Determine the (X, Y) coordinate at the center of the cell enclosing the given text.  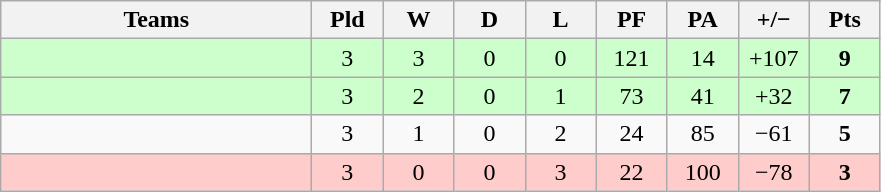
W (418, 20)
7 (844, 96)
14 (702, 58)
85 (702, 134)
L (560, 20)
−78 (774, 172)
Teams (156, 20)
D (490, 20)
22 (632, 172)
Pld (348, 20)
24 (632, 134)
41 (702, 96)
100 (702, 172)
+32 (774, 96)
+107 (774, 58)
5 (844, 134)
9 (844, 58)
−61 (774, 134)
PF (632, 20)
121 (632, 58)
73 (632, 96)
+/− (774, 20)
Pts (844, 20)
PA (702, 20)
